Extract the [X, Y] coordinate from the center of the cell holding the provided text.  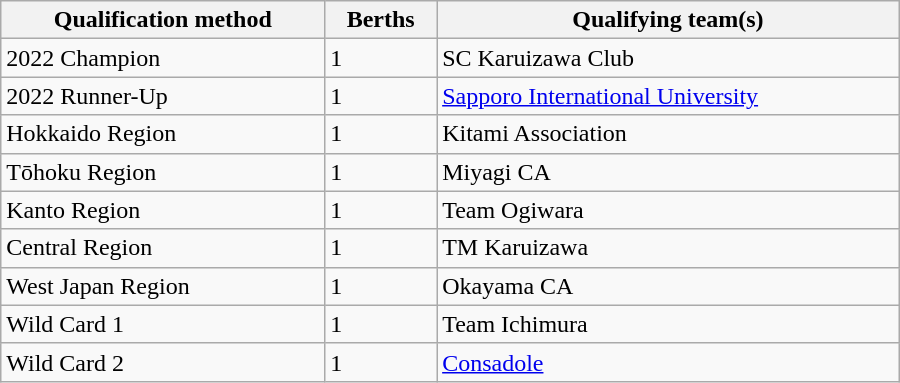
Qualifying team(s) [668, 20]
2022 Champion [163, 58]
Central Region [163, 248]
Team Ogiwara [668, 210]
Tōhoku Region [163, 172]
TM Karuizawa [668, 248]
Hokkaido Region [163, 134]
Kanto Region [163, 210]
Wild Card 1 [163, 324]
Okayama CA [668, 286]
SC Karuizawa Club [668, 58]
2022 Runner-Up [163, 96]
Kitami Association [668, 134]
Qualification method [163, 20]
Sapporo International University [668, 96]
West Japan Region [163, 286]
Miyagi CA [668, 172]
Wild Card 2 [163, 362]
Team Ichimura [668, 324]
Consadole [668, 362]
Berths [381, 20]
